Pinpoint the cell where the given text exists, returning its [X, Y] midpoint coordinate. 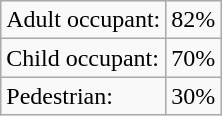
30% [194, 96]
Child occupant: [84, 58]
70% [194, 58]
82% [194, 20]
Adult occupant: [84, 20]
Pedestrian: [84, 96]
